Detect which cell encompasses the target text, then output its [x, y] center coordinate. 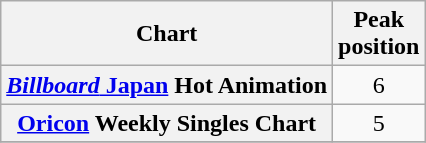
Oricon Weekly Singles Chart [167, 123]
Peakposition [379, 34]
5 [379, 123]
Billboard Japan Hot Animation [167, 85]
6 [379, 85]
Chart [167, 34]
